Determine the (x, y) coordinate at the center of the cell enclosing the given text.  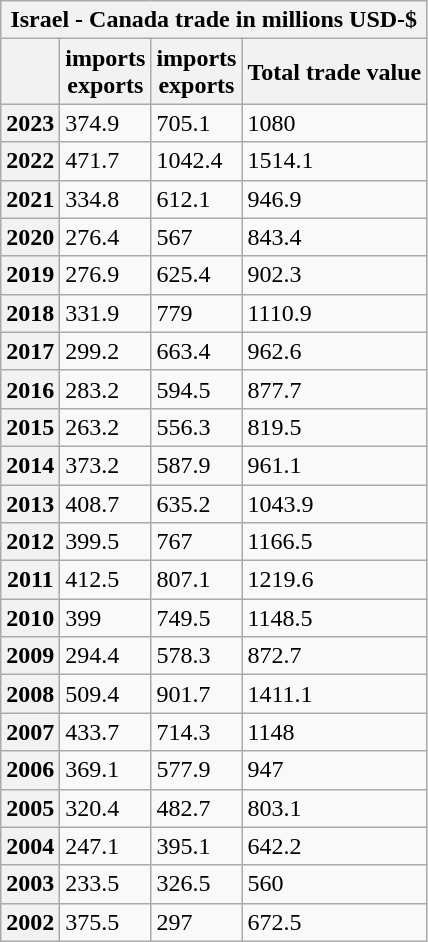
283.2 (106, 389)
946.9 (334, 199)
1110.9 (334, 313)
2008 (30, 694)
369.1 (106, 770)
714.3 (196, 732)
399 (106, 618)
803.1 (334, 808)
2007 (30, 732)
807.1 (196, 580)
962.6 (334, 351)
326.5 (196, 884)
471.7 (106, 161)
767 (196, 542)
2005 (30, 808)
594.5 (196, 389)
663.4 (196, 351)
1148.5 (334, 618)
947 (334, 770)
320.4 (106, 808)
705.1 (196, 123)
509.4 (106, 694)
625.4 (196, 275)
902.3 (334, 275)
233.5 (106, 884)
2018 (30, 313)
779 (196, 313)
901.7 (196, 694)
294.4 (106, 656)
1080 (334, 123)
877.7 (334, 389)
1148 (334, 732)
Total trade value (334, 72)
412.5 (106, 580)
331.9 (106, 313)
247.1 (106, 846)
399.5 (106, 542)
2011 (30, 580)
560 (334, 884)
2019 (30, 275)
642.2 (334, 846)
297 (196, 922)
1514.1 (334, 161)
1042.4 (196, 161)
819.5 (334, 427)
2017 (30, 351)
Israel - Canada trade in millions USD-$ (214, 20)
578.3 (196, 656)
2021 (30, 199)
408.7 (106, 503)
433.7 (106, 732)
299.2 (106, 351)
749.5 (196, 618)
334.8 (106, 199)
567 (196, 237)
635.2 (196, 503)
587.9 (196, 465)
2014 (30, 465)
2023 (30, 123)
577.9 (196, 770)
843.4 (334, 237)
612.1 (196, 199)
1043.9 (334, 503)
2022 (30, 161)
263.2 (106, 427)
2003 (30, 884)
2016 (30, 389)
482.7 (196, 808)
375.5 (106, 922)
374.9 (106, 123)
961.1 (334, 465)
2004 (30, 846)
1411.1 (334, 694)
2009 (30, 656)
2010 (30, 618)
672.5 (334, 922)
395.1 (196, 846)
2012 (30, 542)
2006 (30, 770)
1166.5 (334, 542)
373.2 (106, 465)
2015 (30, 427)
1219.6 (334, 580)
2002 (30, 922)
276.9 (106, 275)
2020 (30, 237)
276.4 (106, 237)
2013 (30, 503)
872.7 (334, 656)
556.3 (196, 427)
